For the text-containing cell, return its midpoint in (X, Y) coordinate format. 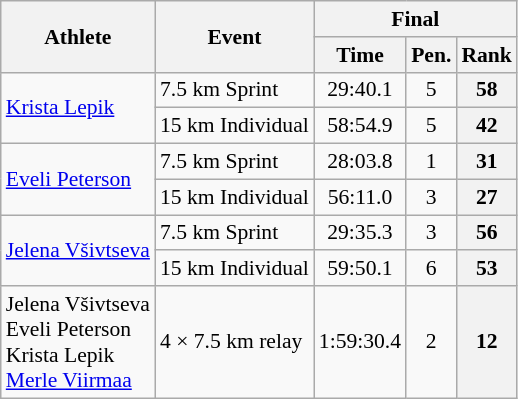
56:11.0 (360, 197)
Jelena VšivtsevaEveli PetersonKrista LepikMerle Viirmaa (78, 342)
Athlete (78, 36)
1:59:30.4 (360, 342)
29:35.3 (360, 233)
28:03.8 (360, 162)
Event (234, 36)
12 (486, 342)
Final (416, 19)
6 (431, 269)
59:50.1 (360, 269)
1 (431, 162)
53 (486, 269)
Time (360, 55)
58 (486, 90)
42 (486, 126)
29:40.1 (360, 90)
31 (486, 162)
27 (486, 197)
56 (486, 233)
58:54.9 (360, 126)
Eveli Peterson (78, 180)
2 (431, 342)
Jelena Všivtseva (78, 250)
Pen. (431, 55)
4 × 7.5 km relay (234, 342)
Rank (486, 55)
Krista Lepik (78, 108)
